Detect which cell encompasses the target text, then output its (X, Y) center coordinate. 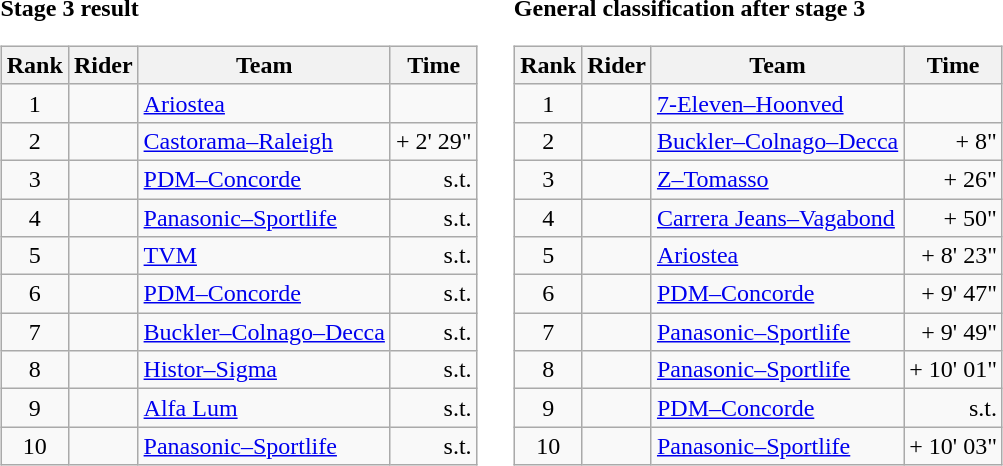
Castorama–Raleigh (264, 141)
+ 10' 01" (954, 370)
Z–Tomasso (777, 179)
7-Eleven–Hoonved (777, 103)
+ 9' 49" (954, 332)
TVM (264, 256)
+ 26" (954, 179)
+ 9' 47" (954, 294)
+ 50" (954, 217)
+ 8' 23" (954, 256)
+ 10' 03" (954, 446)
Carrera Jeans–Vagabond (777, 217)
+ 8" (954, 141)
+ 2' 29" (434, 141)
Histor–Sigma (264, 370)
Alfa Lum (264, 408)
